Search for the cell housing the specified text and yield its [X, Y] center coordinate. 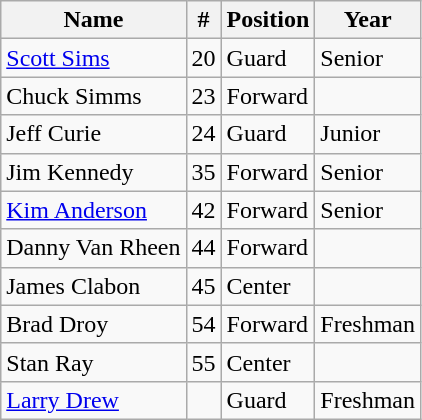
Jim Kennedy [94, 172]
Scott Sims [94, 58]
24 [204, 134]
23 [204, 96]
Larry Drew [94, 400]
Kim Anderson [94, 210]
James Clabon [94, 286]
20 [204, 58]
55 [204, 362]
35 [204, 172]
Brad Droy [94, 324]
44 [204, 248]
Jeff Curie [94, 134]
Stan Ray [94, 362]
# [204, 20]
54 [204, 324]
Year [368, 20]
Danny Van Rheen [94, 248]
Chuck Simms [94, 96]
Name [94, 20]
Position [268, 20]
42 [204, 210]
45 [204, 286]
Junior [368, 134]
